Return [X, Y] of the center of cell containing provided text 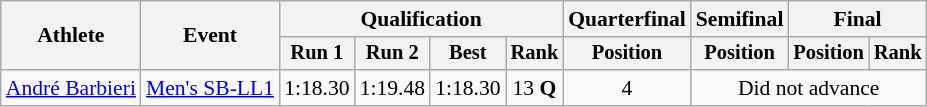
Qualification [421, 19]
Run 2 [392, 54]
1:19.48 [392, 88]
Did not advance [809, 88]
Semifinal [740, 19]
Final [857, 19]
Event [210, 36]
Run 1 [316, 54]
Best [468, 54]
13 Q [535, 88]
Quarterfinal [627, 19]
Men's SB-LL1 [210, 88]
4 [627, 88]
Athlete [71, 36]
André Barbieri [71, 88]
